Search for the cell housing the specified text and yield its [x, y] center coordinate. 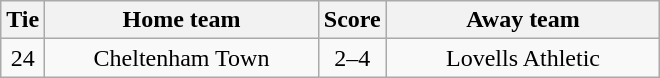
Score [352, 20]
Home team [182, 20]
Cheltenham Town [182, 58]
Away team [523, 20]
Lovells Athletic [523, 58]
24 [23, 58]
2–4 [352, 58]
Tie [23, 20]
